For the text-containing cell, return its midpoint in [X, Y] coordinate format. 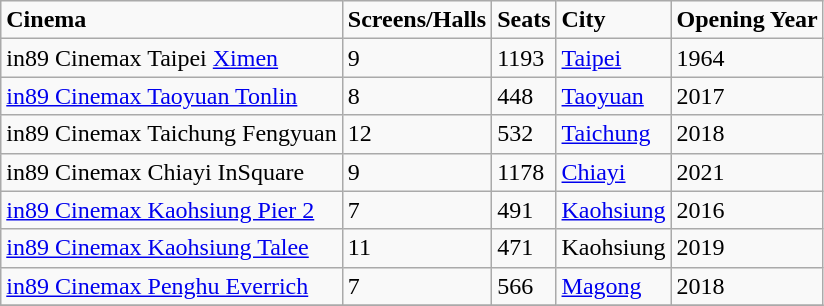
Seats [524, 20]
in89 Cinemax Taichung Fengyuan [172, 134]
2019 [747, 248]
471 [524, 248]
2016 [747, 210]
1178 [524, 172]
Screens/Halls [416, 20]
448 [524, 96]
12 [416, 134]
566 [524, 286]
City [614, 20]
1964 [747, 58]
in89 Cinemax Kaohsiung Talee [172, 248]
Taichung [614, 134]
2017 [747, 96]
1193 [524, 58]
in89 Cinemax Penghu Everrich [172, 286]
532 [524, 134]
8 [416, 96]
491 [524, 210]
in89 Cinemax Taoyuan Tonlin [172, 96]
Opening Year [747, 20]
in89 Cinemax Kaohsiung Pier 2 [172, 210]
Chiayi [614, 172]
11 [416, 248]
2021 [747, 172]
Taipei [614, 58]
Magong [614, 286]
Taoyuan [614, 96]
in89 Cinemax Taipei Ximen [172, 58]
in89 Cinemax Chiayi InSquare [172, 172]
Cinema [172, 20]
